Locate the cell with the specified text and output its (X, Y) center coordinate. 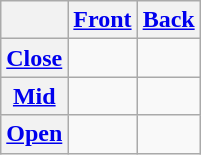
Close (34, 58)
Front (102, 20)
Open (34, 134)
Back (168, 20)
Mid (34, 96)
